Identify which cell holds the provided text, then report its [X, Y] central coordinate. 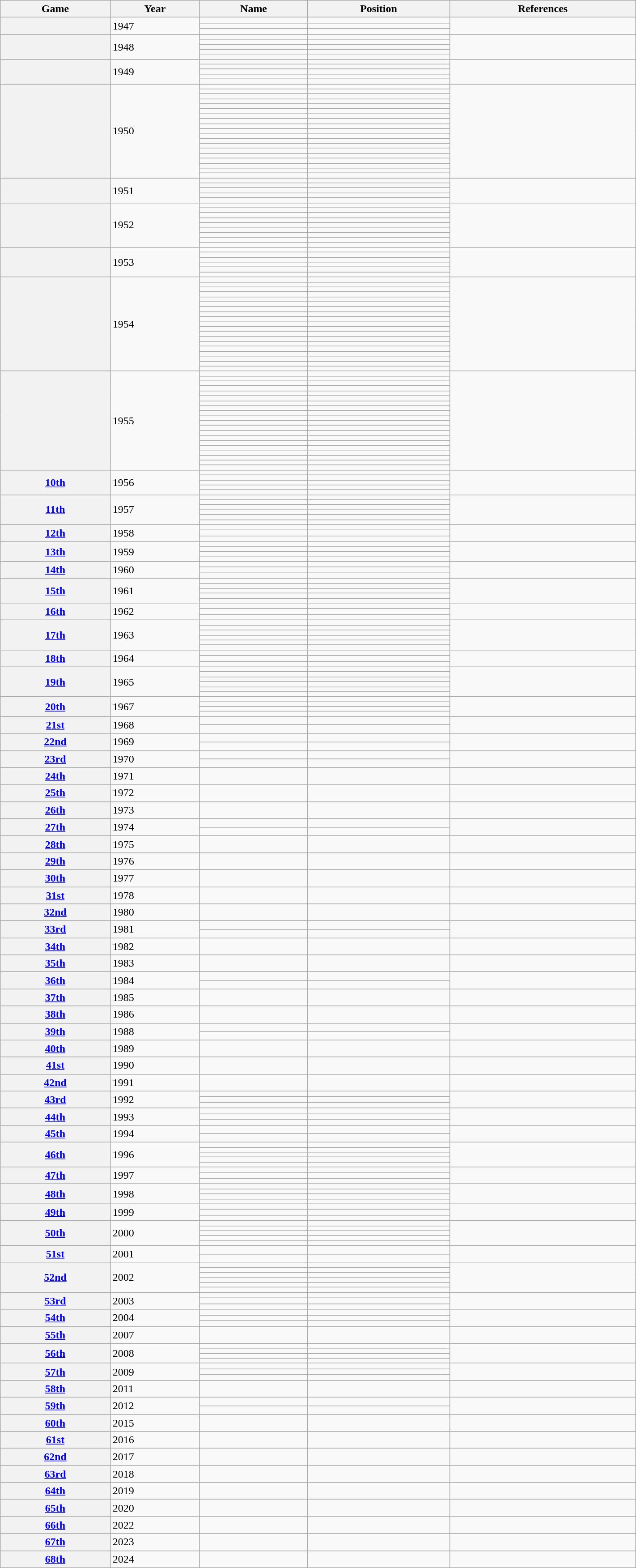
23rd [55, 759]
1973 [155, 810]
1947 [155, 26]
1960 [155, 570]
34th [55, 946]
1965 [155, 682]
2002 [155, 1278]
22nd [55, 742]
1955 [155, 421]
11th [55, 510]
1948 [155, 47]
1998 [155, 1194]
39th [55, 1031]
66th [55, 1525]
18th [55, 658]
2000 [155, 1233]
62nd [55, 1457]
2011 [155, 1389]
42nd [55, 1082]
57th [55, 1372]
2024 [155, 1559]
52nd [55, 1278]
1976 [155, 861]
53rd [55, 1301]
2007 [155, 1335]
2009 [155, 1372]
Name [254, 9]
63rd [55, 1474]
References [543, 9]
29th [55, 861]
1952 [155, 225]
1983 [155, 963]
1951 [155, 191]
1957 [155, 510]
1990 [155, 1065]
67th [55, 1542]
48th [55, 1194]
17th [55, 635]
15th [55, 591]
41st [55, 1065]
1994 [155, 1133]
44th [55, 1116]
1988 [155, 1031]
2003 [155, 1301]
1974 [155, 827]
38th [55, 1014]
1968 [155, 725]
2017 [155, 1457]
1959 [155, 551]
1975 [155, 844]
19th [55, 682]
1950 [155, 131]
1964 [155, 658]
1980 [155, 912]
37th [55, 997]
27th [55, 827]
60th [55, 1423]
1954 [155, 324]
Position [379, 9]
68th [55, 1559]
1969 [155, 742]
1993 [155, 1116]
21st [55, 725]
1967 [155, 707]
1997 [155, 1176]
1970 [155, 759]
1972 [155, 793]
1986 [155, 1014]
13th [55, 551]
1989 [155, 1048]
46th [55, 1155]
64th [55, 1491]
1996 [155, 1155]
32nd [55, 912]
25th [55, 793]
2023 [155, 1542]
1958 [155, 533]
20th [55, 707]
16th [55, 612]
51st [55, 1254]
31st [55, 895]
10th [55, 482]
2012 [155, 1406]
1962 [155, 612]
65th [55, 1508]
1999 [155, 1212]
2016 [155, 1440]
30th [55, 878]
61st [55, 1440]
59th [55, 1406]
1984 [155, 980]
2008 [155, 1353]
1982 [155, 946]
2022 [155, 1525]
2001 [155, 1254]
28th [55, 844]
14th [55, 570]
1985 [155, 997]
2020 [155, 1508]
50th [55, 1233]
1961 [155, 591]
45th [55, 1133]
1991 [155, 1082]
1992 [155, 1099]
2019 [155, 1491]
49th [55, 1212]
54th [55, 1318]
58th [55, 1389]
1978 [155, 895]
26th [55, 810]
1949 [155, 72]
Game [55, 9]
47th [55, 1176]
43rd [55, 1099]
1981 [155, 929]
33rd [55, 929]
1977 [155, 878]
Year [155, 9]
12th [55, 533]
35th [55, 963]
1956 [155, 482]
56th [55, 1353]
55th [55, 1335]
1953 [155, 262]
36th [55, 980]
2018 [155, 1474]
1971 [155, 776]
2004 [155, 1318]
40th [55, 1048]
2015 [155, 1423]
1963 [155, 635]
24th [55, 776]
